Detect which cell encompasses the target text, then output its (x, y) center coordinate. 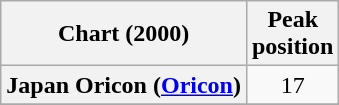
Japan Oricon (Oricon) (124, 85)
Chart (2000) (124, 34)
Peakposition (292, 34)
17 (292, 85)
